Search for the cell housing the specified text and yield its (X, Y) center coordinate. 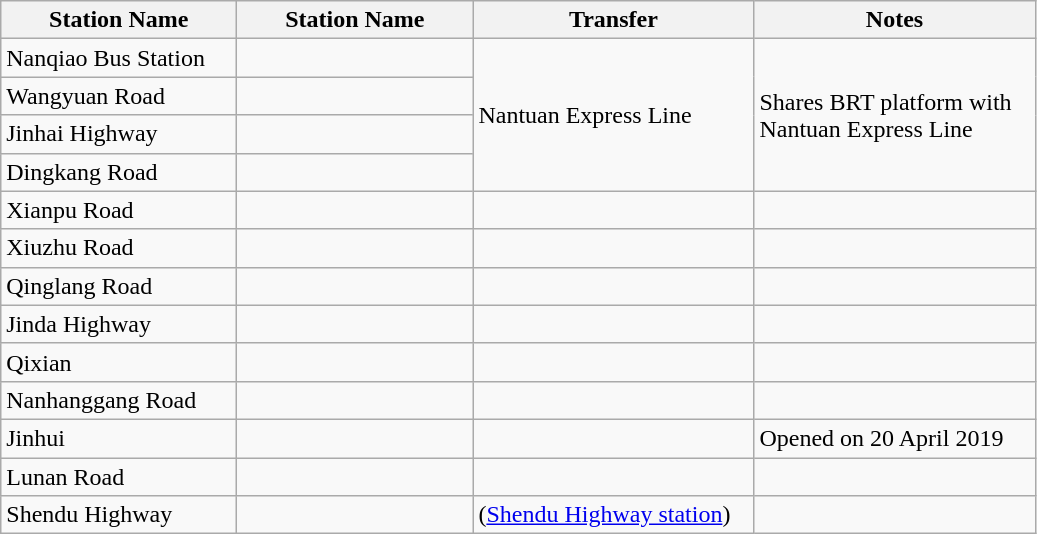
Wangyuan Road (119, 96)
Jinhui (119, 438)
Nanhanggang Road (119, 400)
(Shendu Highway station) (614, 515)
Notes (894, 20)
Jinda Highway (119, 324)
Nanqiao Bus Station (119, 58)
Qinglang Road (119, 286)
Shendu Highway (119, 515)
Nantuan Express Line (614, 115)
Lunan Road (119, 477)
Xianpu Road (119, 210)
Opened on 20 April 2019 (894, 438)
Transfer (614, 20)
Dingkang Road (119, 172)
Xiuzhu Road (119, 248)
Shares BRT platform with Nantuan Express Line (894, 115)
Qixian (119, 362)
Jinhai Highway (119, 134)
